Detect which cell encompasses the target text, then output its (x, y) center coordinate. 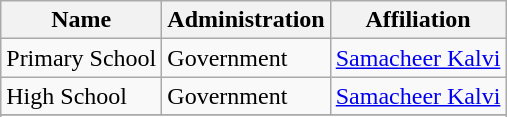
High School (82, 96)
Administration (246, 20)
Primary School (82, 58)
Name (82, 20)
Affiliation (418, 20)
